Search for the cell housing the specified text and yield its [X, Y] center coordinate. 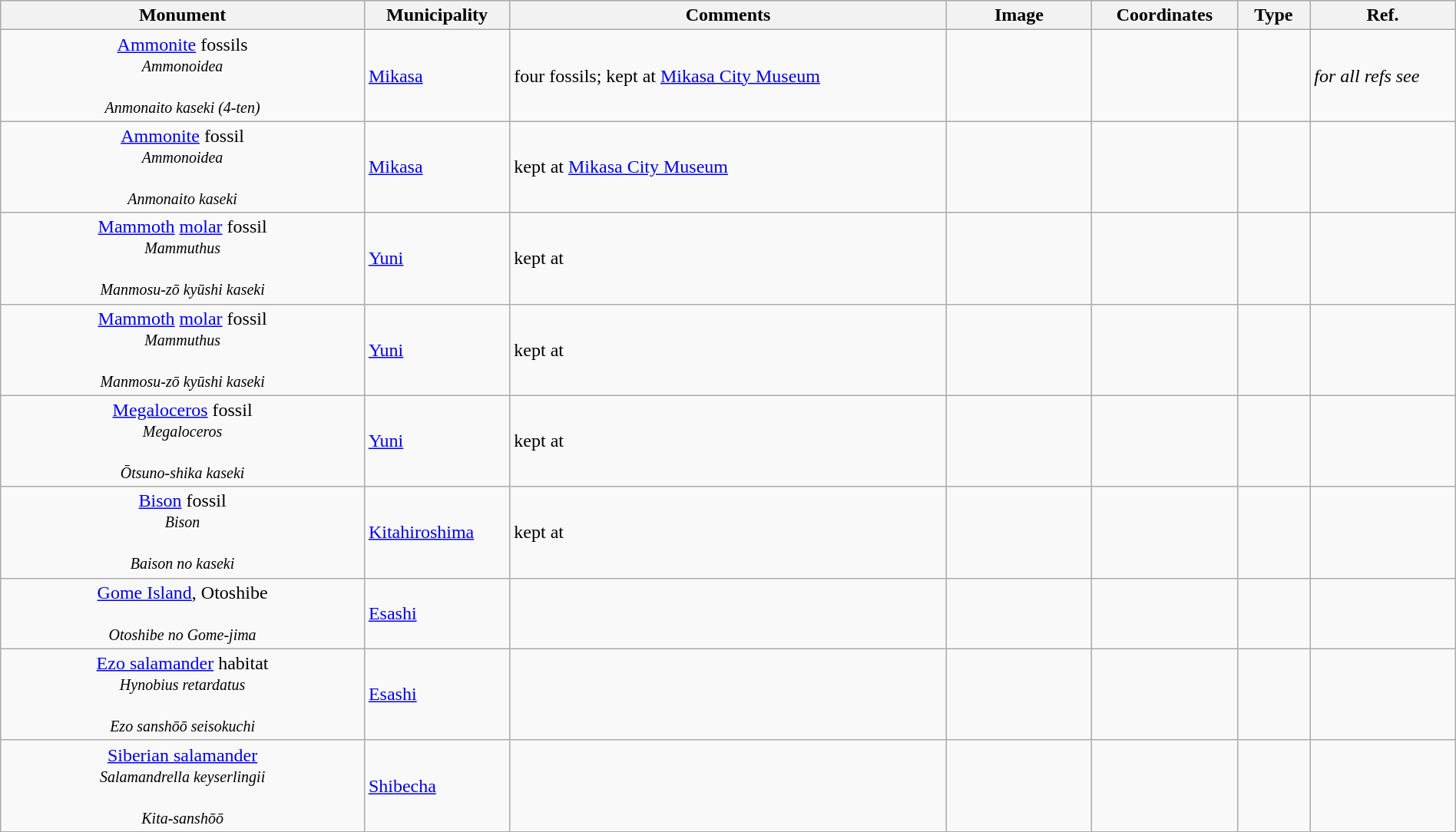
Bison fossilBisonBaison no kaseki [183, 533]
Ammonite fossilAmmonoideaAnmonaito kaseki [183, 167]
four fossils; kept at Mikasa City Museum [728, 75]
Coordinates [1164, 15]
kept at Mikasa City Museum [728, 167]
Shibecha [436, 786]
Kitahiroshima [436, 533]
Ezo salamander habitatHynobius retardatusEzo sanshōō seisokuchi [183, 694]
Comments [728, 15]
Municipality [436, 15]
Megaloceros fossilMegalocerosŌtsuno-shika kaseki [183, 441]
Image [1018, 15]
Type [1273, 15]
Monument [183, 15]
Ammonite fossilsAmmonoideaAnmonaito kaseki (4-ten) [183, 75]
Ref. [1382, 15]
Siberian salamanderSalamandrella keyserlingiiKita-sanshōō [183, 786]
for all refs see [1382, 75]
Gome Island, OtoshibeOtoshibe no Gome-jima [183, 613]
